Scan for the cell matching the given text and deliver its [x, y] coordinate at center. 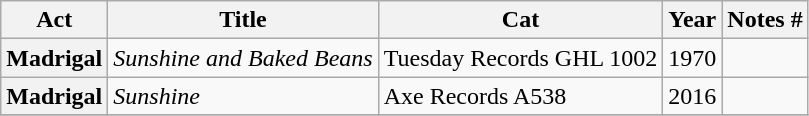
Act [54, 20]
Axe Records A538 [520, 96]
Sunshine [243, 96]
1970 [692, 58]
Sunshine and Baked Beans [243, 58]
2016 [692, 96]
Tuesday Records GHL 1002 [520, 58]
Cat [520, 20]
Notes # [765, 20]
Year [692, 20]
Title [243, 20]
